Extract the (X, Y) coordinate from the center of the cell holding the provided text.  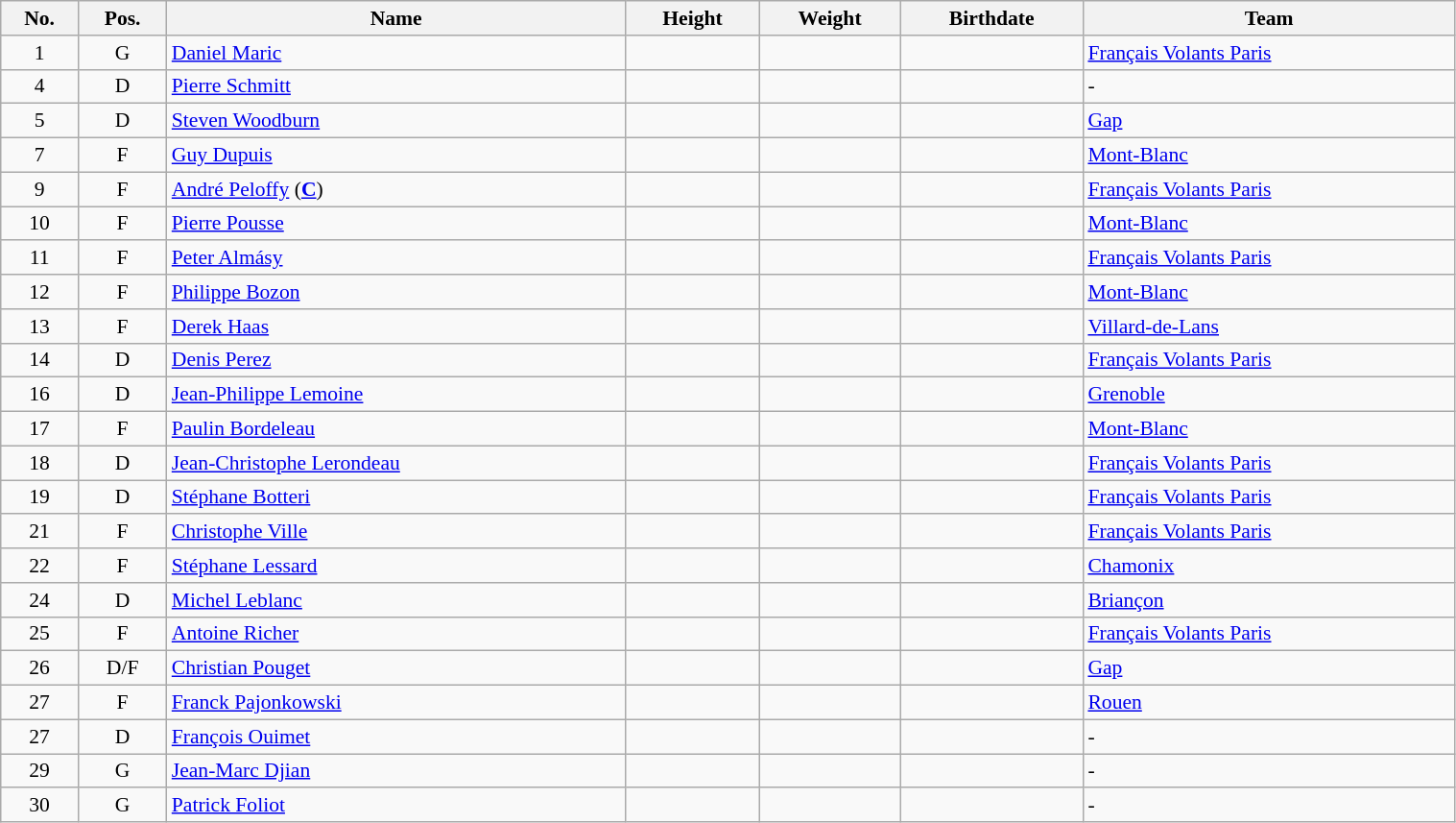
26 (40, 668)
Stéphane Lessard (396, 566)
Villard-de-Lans (1269, 327)
Michel Leblanc (396, 600)
Jean-Philippe Lemoine (396, 395)
Patrick Foliot (396, 806)
30 (40, 806)
13 (40, 327)
Antoine Richer (396, 634)
18 (40, 463)
Stéphane Botteri (396, 497)
Philippe Bozon (396, 292)
Jean-Christophe Lerondeau (396, 463)
10 (40, 224)
11 (40, 258)
Birthdate (991, 18)
Daniel Maric (396, 53)
29 (40, 771)
19 (40, 497)
François Ouimet (396, 737)
Franck Pajonkowski (396, 703)
5 (40, 121)
André Peloffy (C) (396, 189)
Height (693, 18)
12 (40, 292)
Guy Dupuis (396, 156)
14 (40, 360)
17 (40, 429)
No. (40, 18)
Rouen (1269, 703)
Jean-Marc Djian (396, 771)
Christophe Ville (396, 532)
Grenoble (1269, 395)
D/F (122, 668)
25 (40, 634)
Denis Perez (396, 360)
Team (1269, 18)
4 (40, 86)
21 (40, 532)
Steven Woodburn (396, 121)
9 (40, 189)
1 (40, 53)
Christian Pouget (396, 668)
Paulin Bordeleau (396, 429)
Chamonix (1269, 566)
Weight (829, 18)
16 (40, 395)
24 (40, 600)
Name (396, 18)
22 (40, 566)
Pierre Schmitt (396, 86)
Pos. (122, 18)
Peter Almásy (396, 258)
Briançon (1269, 600)
Pierre Pousse (396, 224)
7 (40, 156)
Derek Haas (396, 327)
